Determine the [x, y] coordinate at the center of the cell enclosing the given text.  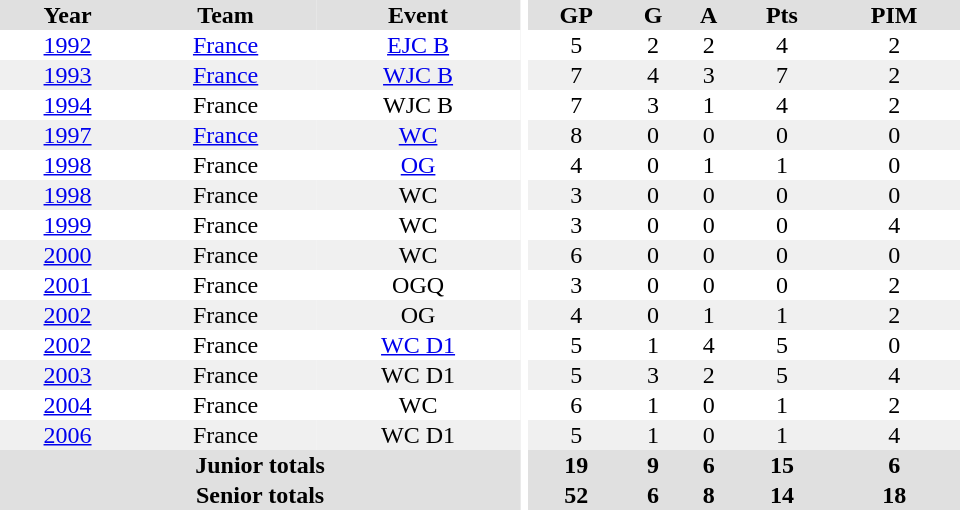
Year [68, 15]
9 [652, 465]
Event [418, 15]
52 [576, 495]
GP [576, 15]
1992 [68, 45]
2006 [68, 435]
19 [576, 465]
1993 [68, 75]
G [652, 15]
1994 [68, 105]
Pts [782, 15]
1999 [68, 225]
Senior totals [260, 495]
2003 [68, 375]
PIM [894, 15]
2001 [68, 285]
14 [782, 495]
15 [782, 465]
2000 [68, 255]
1997 [68, 135]
OGQ [418, 285]
EJC B [418, 45]
Junior totals [260, 465]
2004 [68, 405]
18 [894, 495]
Team [226, 15]
A [709, 15]
